Search for the cell housing the specified text and yield its [X, Y] center coordinate. 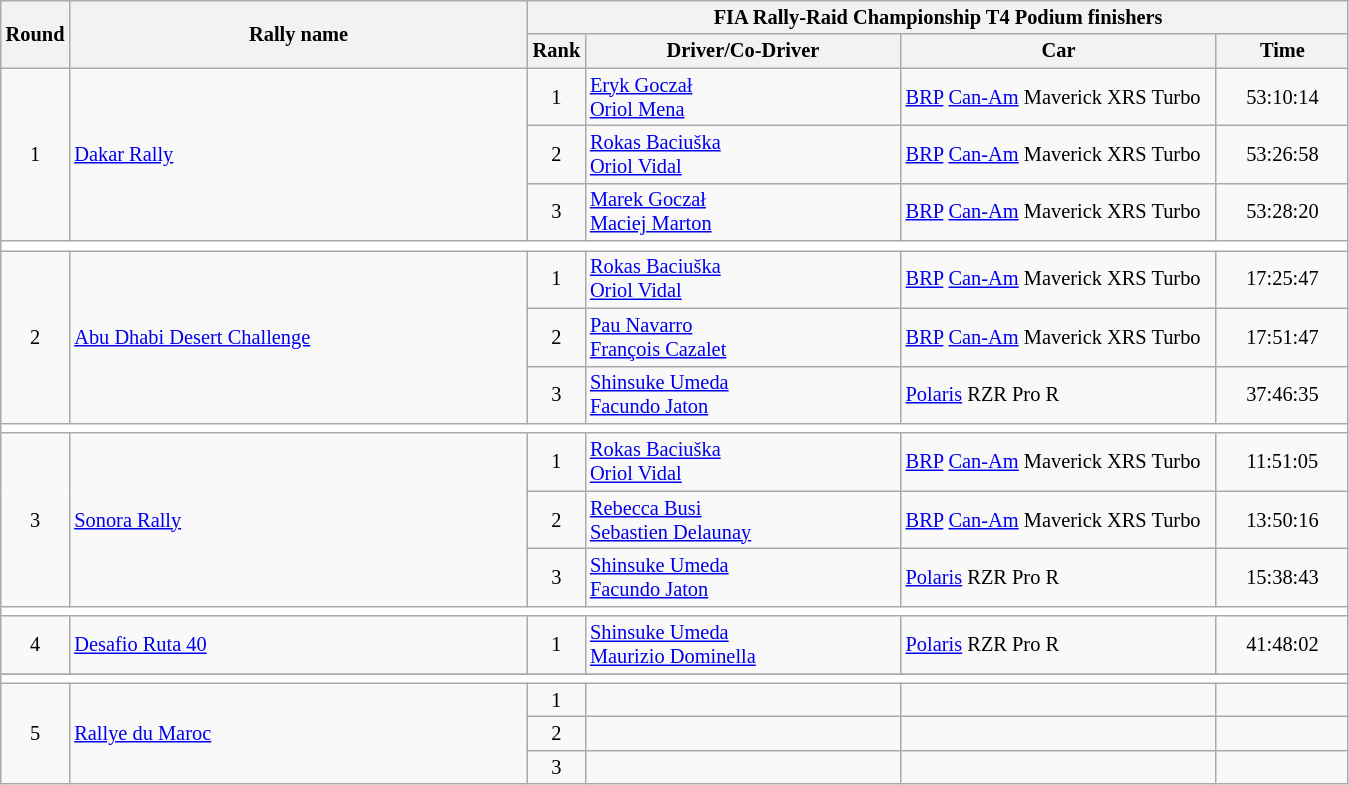
Rebecca Busi Sebastien Delaunay [743, 520]
Rallye du Maroc [298, 734]
Eryk Goczał Oriol Mena [743, 97]
FIA Rally-Raid Championship T4 Podium finishers [938, 17]
Rally name [298, 34]
Abu Dhabi Desert Challenge [298, 336]
17:25:47 [1282, 279]
5 [36, 734]
53:10:14 [1282, 97]
53:26:58 [1282, 154]
53:28:20 [1282, 212]
Driver/Co-Driver [743, 51]
37:46:35 [1282, 395]
Dakar Rally [298, 154]
Shinsuke Umeda Maurizio Dominella [743, 645]
41:48:02 [1282, 645]
Desafio Ruta 40 [298, 645]
13:50:16 [1282, 520]
17:51:47 [1282, 337]
Car [1059, 51]
4 [36, 645]
11:51:05 [1282, 462]
Marek Goczał Maciej Marton [743, 212]
15:38:43 [1282, 577]
Time [1282, 51]
Rank [556, 51]
Sonora Rally [298, 520]
Round [36, 34]
Pau Navarro François Cazalet [743, 337]
